Pinpoint the cell where the given text exists, returning its (X, Y) midpoint coordinate. 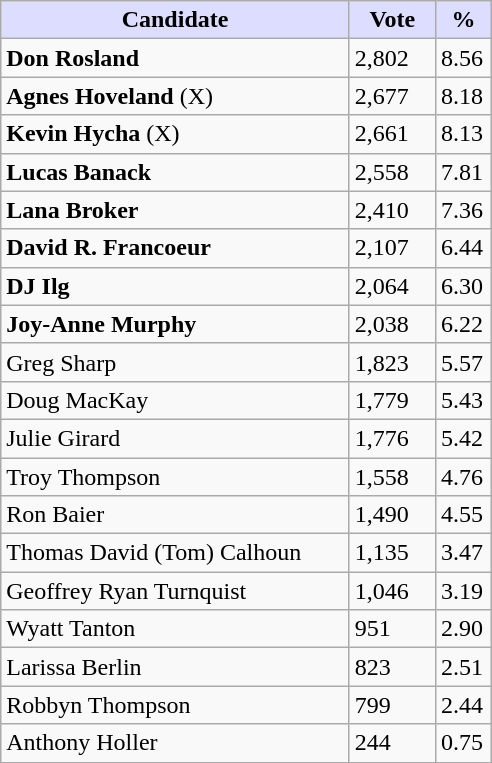
Kevin Hycha (X) (176, 134)
Wyatt Tanton (176, 629)
Joy-Anne Murphy (176, 324)
Don Rosland (176, 58)
8.13 (463, 134)
Geoffrey Ryan Turnquist (176, 591)
951 (392, 629)
Lana Broker (176, 210)
3.47 (463, 553)
Candidate (176, 20)
2,107 (392, 248)
2.51 (463, 667)
Ron Baier (176, 515)
Larissa Berlin (176, 667)
Doug MacKay (176, 400)
2,064 (392, 286)
3.19 (463, 591)
Anthony Holler (176, 743)
Thomas David (Tom) Calhoun (176, 553)
Troy Thompson (176, 477)
1,490 (392, 515)
Lucas Banack (176, 172)
244 (392, 743)
8.56 (463, 58)
1,046 (392, 591)
7.36 (463, 210)
Greg Sharp (176, 362)
799 (392, 705)
7.81 (463, 172)
1,823 (392, 362)
5.43 (463, 400)
1,135 (392, 553)
Agnes Hoveland (X) (176, 96)
8.18 (463, 96)
4.76 (463, 477)
2,038 (392, 324)
0.75 (463, 743)
% (463, 20)
2,410 (392, 210)
Robbyn Thompson (176, 705)
1,776 (392, 438)
2.44 (463, 705)
DJ Ilg (176, 286)
5.57 (463, 362)
1,558 (392, 477)
6.22 (463, 324)
4.55 (463, 515)
Julie Girard (176, 438)
2,677 (392, 96)
6.44 (463, 248)
1,779 (392, 400)
2,802 (392, 58)
David R. Francoeur (176, 248)
2,558 (392, 172)
823 (392, 667)
5.42 (463, 438)
6.30 (463, 286)
2,661 (392, 134)
Vote (392, 20)
2.90 (463, 629)
